For the text-containing cell, return its midpoint in [X, Y] coordinate format. 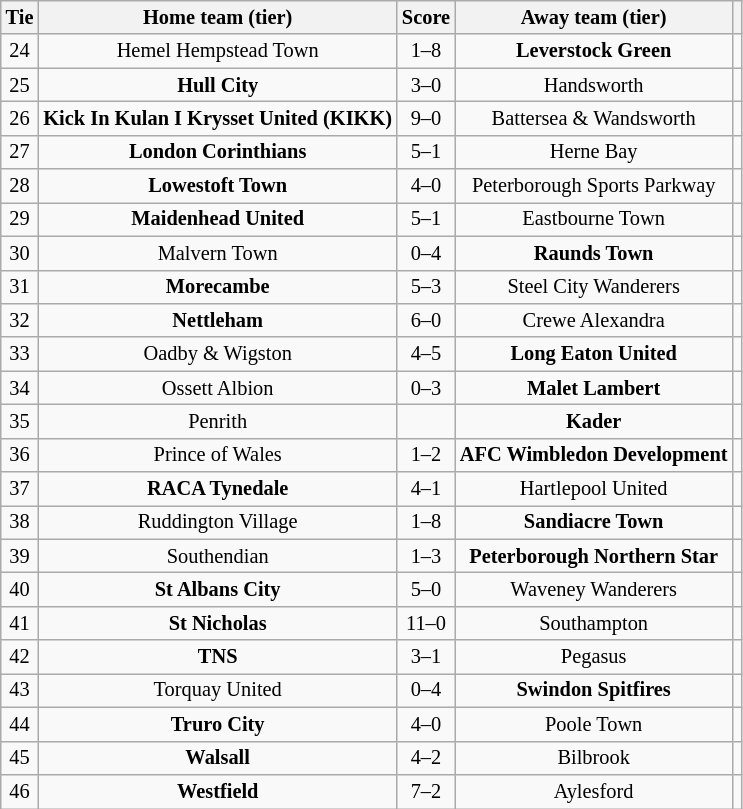
Leverstock Green [594, 51]
36 [20, 455]
Lowestoft Town [218, 186]
Score [426, 17]
St Albans City [218, 589]
Crewe Alexandra [594, 320]
40 [20, 589]
Maidenhead United [218, 219]
Home team (tier) [218, 17]
9–0 [426, 118]
Truro City [218, 724]
32 [20, 320]
1–3 [426, 556]
Malvern Town [218, 253]
Peterborough Sports Parkway [594, 186]
Steel City Wanderers [594, 287]
33 [20, 354]
6–0 [426, 320]
39 [20, 556]
Waveney Wanderers [594, 589]
Southendian [218, 556]
Tie [20, 17]
Kick In Kulan I Krysset United (KIKK) [218, 118]
Torquay United [218, 690]
Hull City [218, 85]
Southampton [594, 623]
3–1 [426, 657]
Westfield [218, 791]
7–2 [426, 791]
Ruddington Village [218, 522]
31 [20, 287]
Sandiacre Town [594, 522]
25 [20, 85]
Battersea & Wandsworth [594, 118]
Kader [594, 421]
Long Eaton United [594, 354]
3–0 [426, 85]
5–3 [426, 287]
Handsworth [594, 85]
London Corinthians [218, 152]
Swindon Spitfires [594, 690]
4–5 [426, 354]
26 [20, 118]
AFC Wimbledon Development [594, 455]
Malet Lambert [594, 388]
St Nicholas [218, 623]
35 [20, 421]
5–0 [426, 589]
45 [20, 758]
Hemel Hempstead Town [218, 51]
41 [20, 623]
Morecambe [218, 287]
Nettleham [218, 320]
Poole Town [594, 724]
29 [20, 219]
0–3 [426, 388]
RACA Tynedale [218, 489]
Herne Bay [594, 152]
Penrith [218, 421]
4–2 [426, 758]
37 [20, 489]
43 [20, 690]
1–2 [426, 455]
34 [20, 388]
Aylesford [594, 791]
4–1 [426, 489]
24 [20, 51]
Ossett Albion [218, 388]
42 [20, 657]
Away team (tier) [594, 17]
30 [20, 253]
38 [20, 522]
27 [20, 152]
46 [20, 791]
Walsall [218, 758]
Eastbourne Town [594, 219]
Raunds Town [594, 253]
Peterborough Northern Star [594, 556]
TNS [218, 657]
Prince of Wales [218, 455]
28 [20, 186]
Hartlepool United [594, 489]
Bilbrook [594, 758]
44 [20, 724]
11–0 [426, 623]
Oadby & Wigston [218, 354]
Pegasus [594, 657]
